Pinpoint the cell where the given text exists, returning its (X, Y) midpoint coordinate. 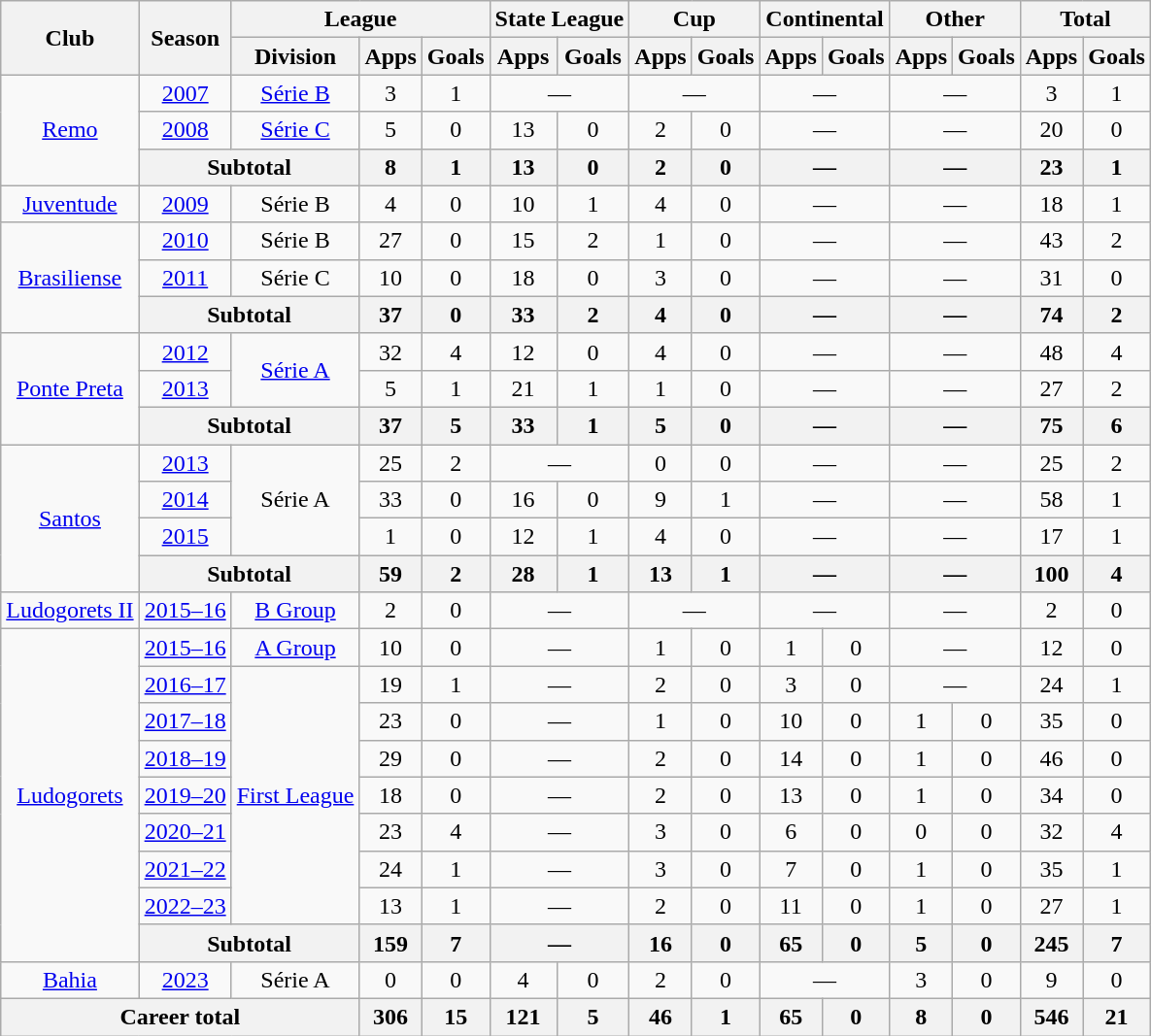
First League (295, 795)
Ponte Preta (70, 388)
2009 (185, 204)
2022–23 (185, 906)
17 (1051, 537)
B Group (295, 611)
14 (791, 758)
2007 (185, 93)
2023 (185, 980)
11 (791, 906)
State League (559, 19)
Bahia (70, 980)
Continental (825, 19)
306 (390, 1017)
245 (1051, 943)
31 (1051, 278)
75 (1051, 425)
58 (1051, 500)
20 (1051, 130)
2015 (185, 537)
2016–17 (185, 685)
43 (1051, 241)
Division (295, 56)
Total (1085, 19)
48 (1051, 351)
121 (523, 1017)
Season (185, 38)
159 (390, 943)
100 (1051, 574)
546 (1051, 1017)
2010 (185, 241)
Other (955, 19)
Brasiliense (70, 278)
2019–20 (185, 795)
Cup (694, 19)
29 (390, 758)
74 (1051, 315)
A Group (295, 648)
Ludogorets (70, 796)
Club (70, 38)
Career total (181, 1017)
2011 (185, 278)
Remo (70, 130)
2021–22 (185, 869)
League (360, 19)
34 (1051, 795)
2020–21 (185, 832)
Juventude (70, 204)
2012 (185, 351)
2017–18 (185, 721)
2008 (185, 130)
28 (523, 574)
Santos (70, 518)
19 (390, 685)
2018–19 (185, 758)
Ludogorets II (70, 611)
2014 (185, 500)
59 (390, 574)
